Find where the given text appears and provide that cell's center as [x, y] coordinate. 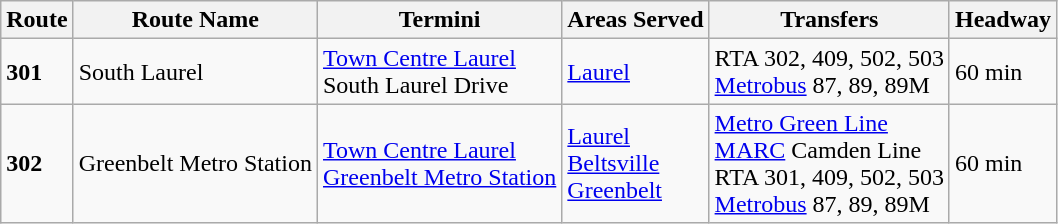
Town Centre LaurelSouth Laurel Drive [439, 72]
Route Name [195, 20]
Laurel [636, 72]
LaurelBeltsvilleGreenbelt [636, 164]
South Laurel [195, 72]
Areas Served [636, 20]
Town Centre LaurelGreenbelt Metro Station [439, 164]
Route [37, 20]
RTA 302, 409, 502, 503Metrobus 87, 89, 89M [829, 72]
Termini [439, 20]
Headway [1002, 20]
301 [37, 72]
Greenbelt Metro Station [195, 164]
Metro Green LineMARC Camden LineRTA 301, 409, 502, 503Metrobus 87, 89, 89M [829, 164]
302 [37, 164]
Transfers [829, 20]
